Determine the [x, y] coordinate at the center of the cell enclosing the given text.  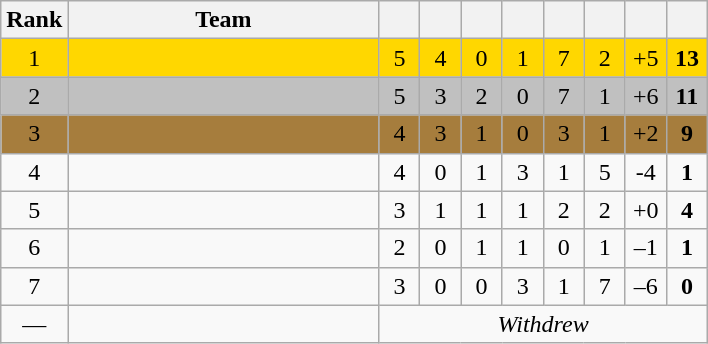
+6 [646, 96]
+2 [646, 134]
Withdrew [543, 324]
— [34, 324]
–6 [646, 286]
11 [686, 96]
Team [224, 20]
–1 [646, 248]
+0 [646, 210]
+5 [646, 58]
-4 [646, 172]
9 [686, 134]
6 [34, 248]
Rank [34, 20]
13 [686, 58]
